Identify which cell holds the provided text, then report its [X, Y] central coordinate. 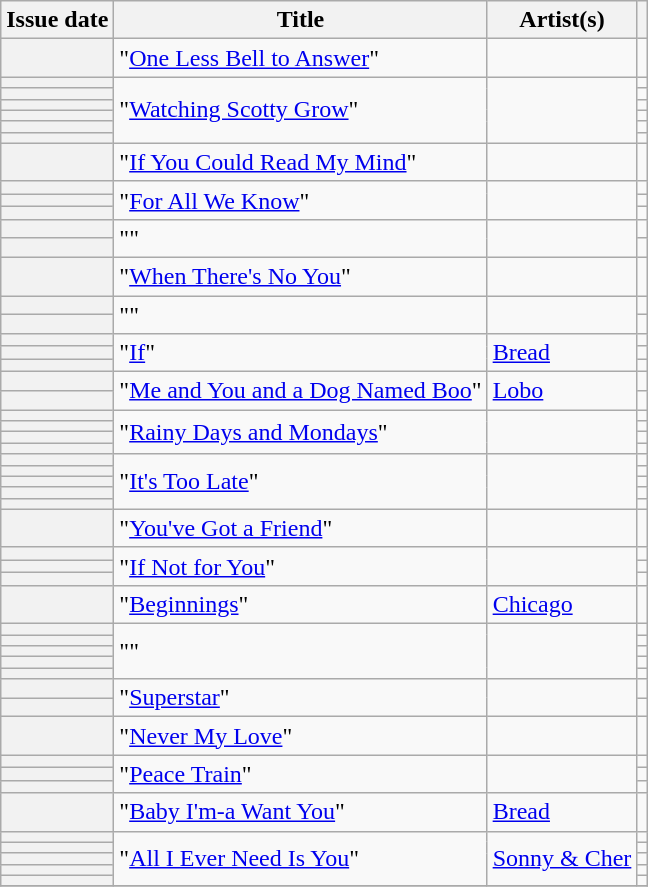
"Peace Train" [300, 774]
Artist(s) [562, 20]
"For All We Know" [300, 200]
"When There's No You" [300, 276]
"If Not for You" [300, 566]
"It's Too Late" [300, 482]
"Never My Love" [300, 736]
Chicago [562, 604]
"If" [300, 353]
Title [300, 20]
"All I Ever Need Is You" [300, 858]
"If You Could Read My Mind" [300, 162]
Sonny & Cher [562, 858]
Issue date [58, 20]
"Rainy Days and Mondays" [300, 432]
"You've Got a Friend" [300, 528]
"Me and You and a Dog Named Boo" [300, 391]
"Watching Scotty Grow" [300, 110]
Lobo [562, 391]
"Beginnings" [300, 604]
"One Less Bell to Answer" [300, 58]
"Baby I'm-a Want You" [300, 812]
"Superstar" [300, 698]
